Provide the (x, y) coordinate of the cell's center where the given text is located.  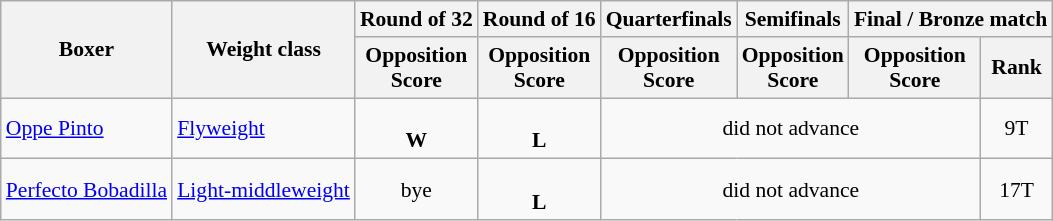
Quarterfinals (669, 19)
Round of 32 (416, 19)
Round of 16 (540, 19)
Oppe Pinto (86, 128)
Final / Bronze match (950, 19)
Boxer (86, 50)
Rank (1016, 68)
Flyweight (264, 128)
Light-middleweight (264, 190)
bye (416, 190)
Perfecto Bobadilla (86, 190)
17T (1016, 190)
Semifinals (793, 19)
W (416, 128)
Weight class (264, 50)
9T (1016, 128)
